Determine the (x, y) coordinate at the center of the cell enclosing the given text.  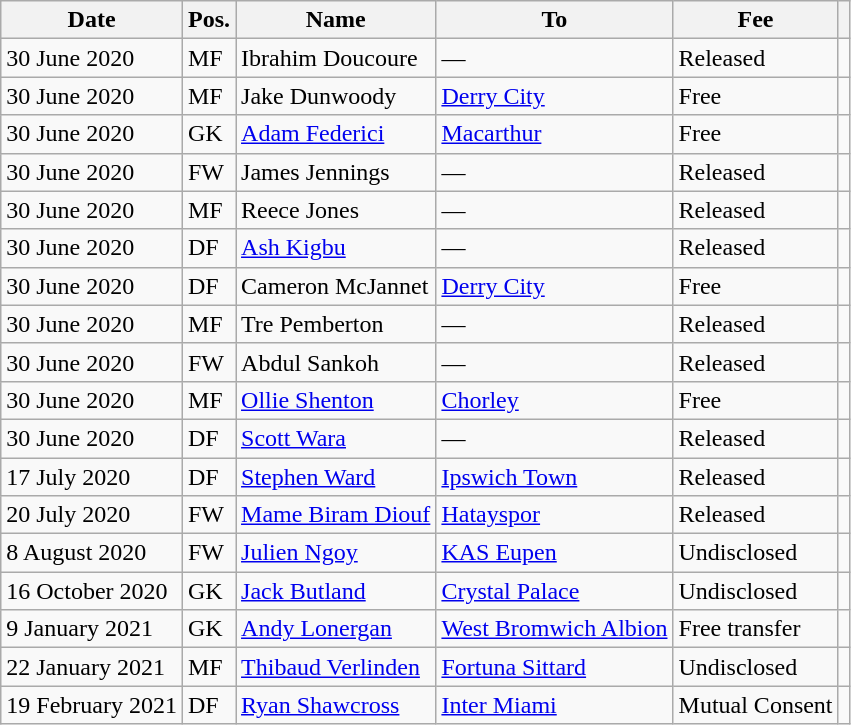
Cameron McJannet (336, 286)
Julien Ngoy (336, 553)
Abdul Sankoh (336, 362)
James Jennings (336, 172)
Macarthur (554, 134)
West Bromwich Albion (554, 629)
Ryan Shawcross (336, 705)
Jack Butland (336, 591)
Chorley (554, 400)
19 February 2021 (92, 705)
Mutual Consent (756, 705)
Thibaud Verlinden (336, 667)
Inter Miami (554, 705)
Ibrahim Doucoure (336, 58)
16 October 2020 (92, 591)
Adam Federici (336, 134)
Pos. (208, 20)
Hatayspor (554, 515)
Date (92, 20)
Jake Dunwoody (336, 96)
Free transfer (756, 629)
Stephen Ward (336, 477)
Andy Lonergan (336, 629)
8 August 2020 (92, 553)
Scott Wara (336, 438)
Fortuna Sittard (554, 667)
Crystal Palace (554, 591)
Fee (756, 20)
20 July 2020 (92, 515)
22 January 2021 (92, 667)
Ash Kigbu (336, 248)
9 January 2021 (92, 629)
To (554, 20)
Ipswich Town (554, 477)
KAS Eupen (554, 553)
Name (336, 20)
Tre Pemberton (336, 324)
Ollie Shenton (336, 400)
17 July 2020 (92, 477)
Mame Biram Diouf (336, 515)
Reece Jones (336, 210)
